Locate the cell with the specified text and output its (x, y) center coordinate. 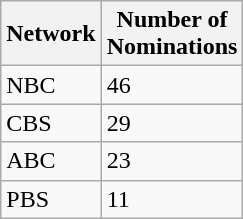
NBC (51, 85)
Network (51, 34)
29 (172, 123)
ABC (51, 161)
PBS (51, 199)
Number ofNominations (172, 34)
46 (172, 85)
11 (172, 199)
CBS (51, 123)
23 (172, 161)
